Capture the cell that displays the provided text and extract its [X, Y] central coordinate. 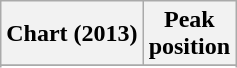
Chart (2013) [72, 34]
Peakposition [189, 34]
